Return (X, Y) of the center of cell containing provided text 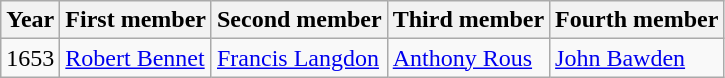
First member (136, 20)
Third member (468, 20)
Year (30, 20)
Anthony Rous (468, 58)
1653 (30, 58)
Fourth member (637, 20)
Second member (299, 20)
John Bawden (637, 58)
Francis Langdon (299, 58)
Robert Bennet (136, 58)
